Determine the (x, y) coordinate at the center of the cell enclosing the given text.  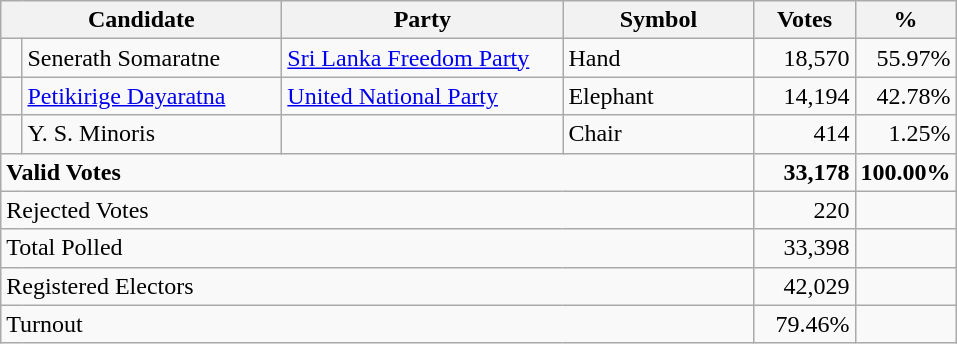
100.00% (906, 172)
Party (422, 20)
414 (804, 134)
Hand (658, 58)
Rejected Votes (378, 210)
Y. S. Minoris (152, 134)
% (906, 20)
Petikirige Dayaratna (152, 96)
14,194 (804, 96)
18,570 (804, 58)
Sri Lanka Freedom Party (422, 58)
Chair (658, 134)
33,398 (804, 248)
Symbol (658, 20)
Candidate (142, 20)
220 (804, 210)
Elephant (658, 96)
Votes (804, 20)
42,029 (804, 286)
United National Party (422, 96)
Turnout (378, 324)
Registered Electors (378, 286)
1.25% (906, 134)
Senerath Somaratne (152, 58)
42.78% (906, 96)
79.46% (804, 324)
Valid Votes (378, 172)
55.97% (906, 58)
33,178 (804, 172)
Total Polled (378, 248)
